From the cell containing the given text, extract its center point as (x, y) coordinate. 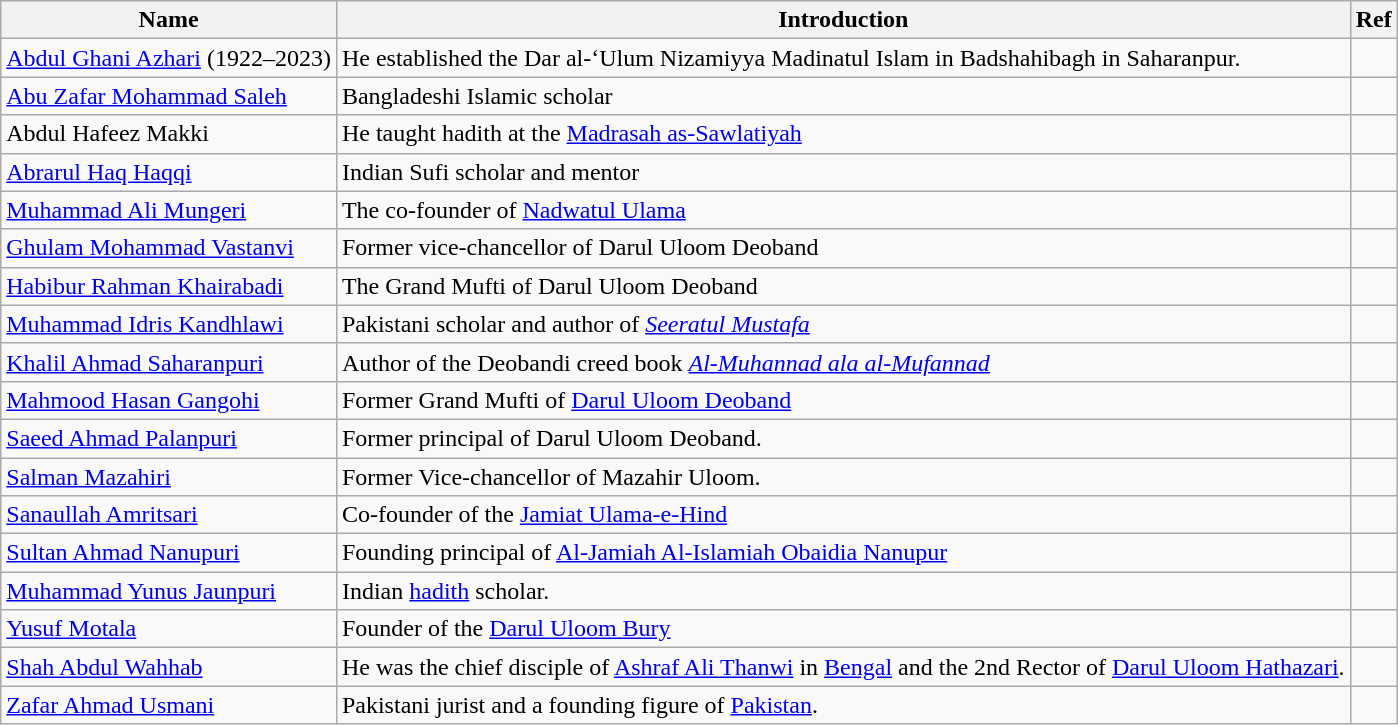
He was the chief disciple of Ashraf Ali Thanwi in Bengal and the 2nd Rector of Darul Uloom Hathazari. (843, 667)
He taught hadith at the Madrasah as-Sawlatiyah (843, 134)
Habibur Rahman Khairabadi (169, 286)
Indian Sufi scholar and mentor (843, 172)
Former Grand Mufti of Darul Uloom Deoband (843, 400)
Mahmood Hasan Gangohi (169, 400)
Abu Zafar Mohammad Saleh (169, 96)
Abdul Hafeez Makki (169, 134)
Muhammad Ali Mungeri (169, 210)
Muhammad Yunus Jaunpuri (169, 591)
Ghulam Mohammad Vastanvi (169, 248)
Salman Mazahiri (169, 477)
Author of the Deobandi creed book Al-Muhannad ala al-Mufannad (843, 362)
Muhammad Idris Kandhlawi (169, 324)
Saeed Ahmad Palanpuri (169, 438)
He established the Dar al-‘Ulum Nizamiyya Madinatul Islam in Badshahibagh in Saharanpur. (843, 58)
Pakistani scholar and author of Seeratul Mustafa (843, 324)
Former vice-chancellor of Darul Uloom Deoband (843, 248)
Shah Abdul Wahhab (169, 667)
Introduction (843, 20)
Zafar Ahmad Usmani (169, 705)
Abrarul Haq Haqqi (169, 172)
Sultan Ahmad Nanupuri (169, 553)
Pakistani jurist and a founding figure of Pakistan. (843, 705)
Ref (1374, 20)
Indian hadith scholar. (843, 591)
Khalil Ahmad Saharanpuri (169, 362)
Bangladeshi Islamic scholar (843, 96)
Name (169, 20)
Former principal of Darul Uloom Deoband. (843, 438)
Abdul Ghani Azhari (1922–2023) (169, 58)
Founding principal of Al-Jamiah Al-Islamiah Obaidia Nanupur (843, 553)
Founder of the Darul Uloom Bury (843, 629)
Yusuf Motala (169, 629)
The co-founder of Nadwatul Ulama (843, 210)
Former Vice-chancellor of Mazahir Uloom. (843, 477)
Co-founder of the Jamiat Ulama-e-Hind (843, 515)
The Grand Mufti of Darul Uloom Deoband (843, 286)
Sanaullah Amritsari (169, 515)
